Scan for the cell matching the given text and deliver its (X, Y) coordinate at center. 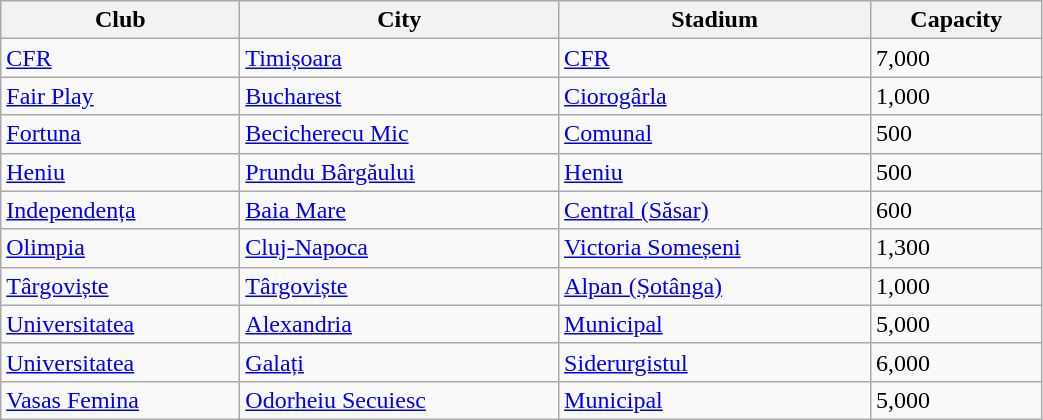
Baia Mare (400, 210)
Siderurgistul (715, 362)
Independența (120, 210)
Odorheiu Secuiesc (400, 400)
Stadium (715, 20)
Alexandria (400, 324)
Capacity (956, 20)
Bucharest (400, 96)
City (400, 20)
Becicherecu Mic (400, 134)
Central (Săsar) (715, 210)
Galați (400, 362)
1,300 (956, 248)
Timișoara (400, 58)
6,000 (956, 362)
Prundu Bârgăului (400, 172)
7,000 (956, 58)
Olimpia (120, 248)
Fortuna (120, 134)
Fair Play (120, 96)
Vasas Femina (120, 400)
Ciorogârla (715, 96)
Victoria Someșeni (715, 248)
600 (956, 210)
Comunal (715, 134)
Club (120, 20)
Cluj-Napoca (400, 248)
Alpan (Șotânga) (715, 286)
